Output the (x, y) coordinate of the center of the cell containing the given text.  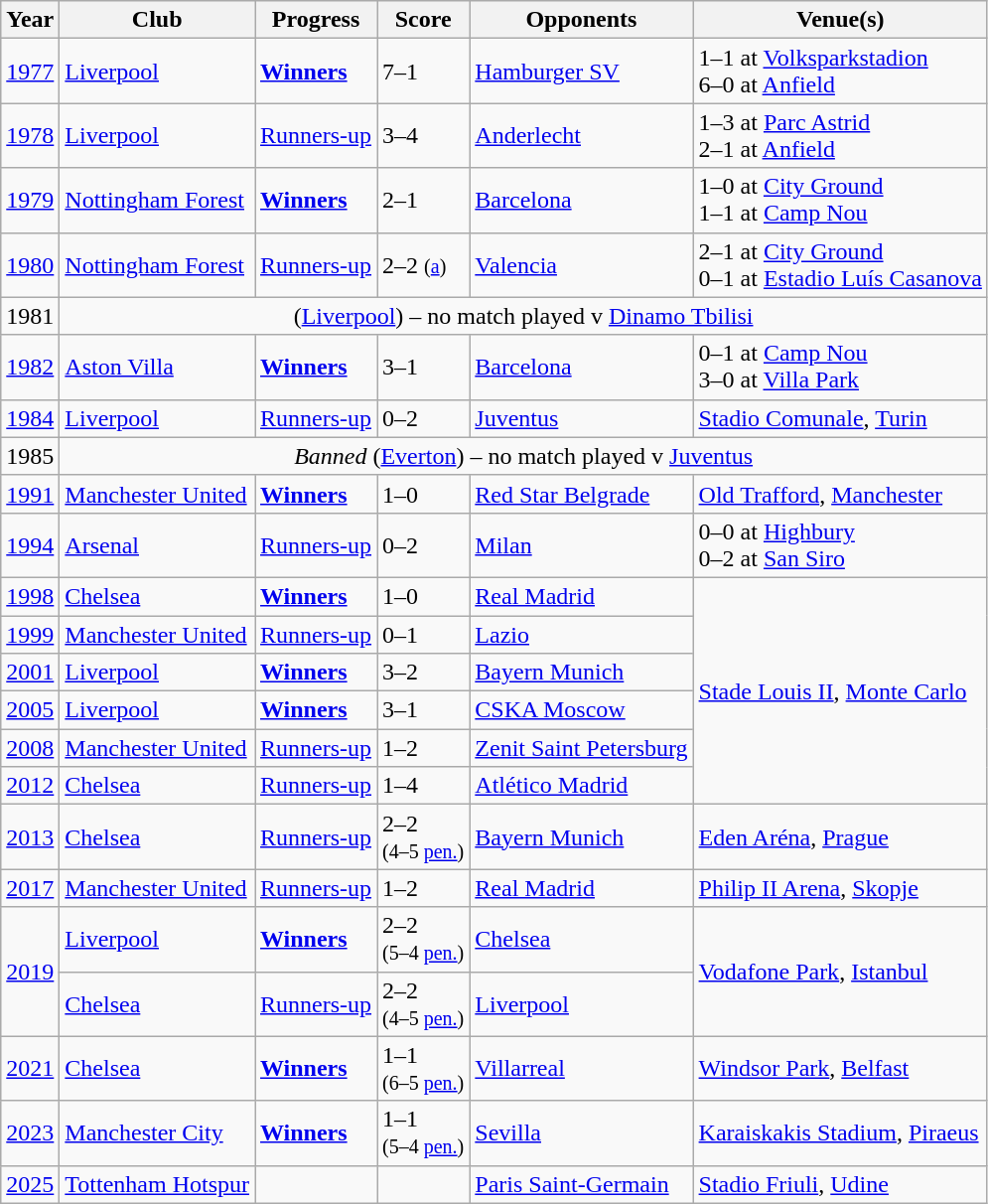
Tottenham Hotspur (157, 1184)
1–3 at Parc Astrid2–1 at Anfield (840, 135)
Stadio Friuli, Udine (840, 1184)
1–1 (6–5 pen.) (423, 1069)
Hamburger SV (582, 72)
Old Trafford, Manchester (840, 494)
Philip II Arena, Skopje (840, 888)
3–2 (423, 673)
1979 (30, 201)
1977 (30, 72)
1–1 at Volksparkstadion6–0 at Anfield (840, 72)
1994 (30, 544)
1980 (30, 264)
Juventus (582, 418)
Aston Villa (157, 368)
Stade Louis II, Monte Carlo (840, 690)
Sevilla (582, 1132)
2025 (30, 1184)
2021 (30, 1069)
1981 (30, 316)
Club (157, 20)
2008 (30, 748)
2013 (30, 836)
Anderlecht (582, 135)
0–1 at Camp Nou3–0 at Villa Park (840, 368)
0–1 (423, 635)
Zenit Saint Petersburg (582, 748)
Karaiskakis Stadium, Piraeus (840, 1132)
0–0 at Highbury0–2 at San Siro (840, 544)
3–4 (423, 135)
1982 (30, 368)
Eden Aréna, Prague (840, 836)
1985 (30, 456)
7–1 (423, 72)
1991 (30, 494)
2019 (30, 972)
Vodafone Park, Istanbul (840, 972)
2023 (30, 1132)
(Liverpool) – no match played v Dinamo Tbilisi (524, 316)
1–4 (423, 786)
Year (30, 20)
Stadio Comunale, Turin (840, 418)
Milan (582, 544)
1–1(5–4 pen.) (423, 1132)
2017 (30, 888)
2–1 at City Ground0–1 at Estadio Luís Casanova (840, 264)
Lazio (582, 635)
CSKA Moscow (582, 710)
2005 (30, 710)
Atlético Madrid (582, 786)
1984 (30, 418)
1999 (30, 635)
2001 (30, 673)
Score (423, 20)
Paris Saint-Germain (582, 1184)
Progress (316, 20)
Arsenal (157, 544)
1978 (30, 135)
Red Star Belgrade (582, 494)
Manchester City (157, 1132)
Windsor Park, Belfast (840, 1069)
Banned (Everton) – no match played v Juventus (524, 456)
Opponents (582, 20)
Villarreal (582, 1069)
2–2 (a) (423, 264)
Valencia (582, 264)
2–1 (423, 201)
2012 (30, 786)
2–2 (5–4 pen.) (423, 940)
Venue(s) (840, 20)
1998 (30, 596)
1–0 at City Ground1–1 at Camp Nou (840, 201)
